Capture the cell that displays the provided text and extract its [X, Y] central coordinate. 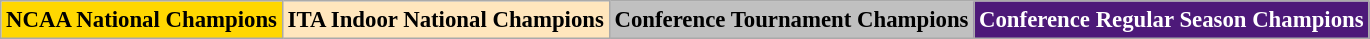
NCAA National Champions [142, 20]
ITA Indoor National Champions [446, 20]
Conference Tournament Champions [792, 20]
Conference Regular Season Champions [1172, 20]
